Locate the cell with the specified text and output its (x, y) center coordinate. 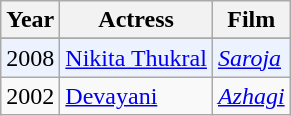
2002 (30, 96)
Film (251, 20)
Actress (136, 20)
Devayani (136, 96)
Year (30, 20)
2008 (30, 58)
Saroja (251, 58)
Nikita Thukral (136, 58)
Azhagi (251, 96)
